From the cell containing the given text, extract its center point as (X, Y) coordinate. 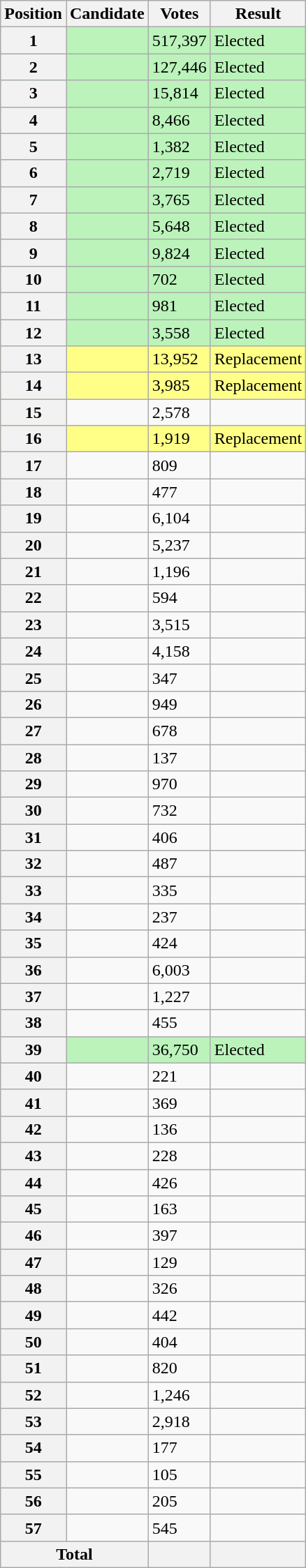
11 (34, 306)
45 (34, 1209)
26 (34, 704)
177 (179, 1448)
Candidate (107, 14)
24 (34, 651)
Result (258, 14)
27 (34, 731)
50 (34, 1342)
129 (179, 1262)
52 (34, 1395)
477 (179, 492)
545 (179, 1528)
820 (179, 1368)
56 (34, 1501)
4,158 (179, 651)
6,003 (179, 970)
517,397 (179, 40)
54 (34, 1448)
949 (179, 704)
Votes (179, 14)
3,985 (179, 386)
136 (179, 1129)
19 (34, 518)
13,952 (179, 359)
43 (34, 1156)
46 (34, 1236)
1,227 (179, 996)
35 (34, 943)
221 (179, 1076)
29 (34, 784)
25 (34, 678)
18 (34, 492)
55 (34, 1474)
3 (34, 94)
455 (179, 1023)
404 (179, 1342)
21 (34, 572)
40 (34, 1076)
1 (34, 40)
228 (179, 1156)
20 (34, 545)
442 (179, 1315)
426 (179, 1183)
487 (179, 864)
15 (34, 412)
6 (34, 173)
36 (34, 970)
424 (179, 943)
105 (179, 1474)
12 (34, 333)
237 (179, 917)
1,196 (179, 572)
49 (34, 1315)
37 (34, 996)
15,814 (179, 94)
205 (179, 1501)
2,719 (179, 173)
16 (34, 439)
9 (34, 253)
33 (34, 890)
1,246 (179, 1395)
2,918 (179, 1421)
9,824 (179, 253)
326 (179, 1289)
8 (34, 226)
23 (34, 625)
981 (179, 306)
970 (179, 784)
163 (179, 1209)
Position (34, 14)
42 (34, 1129)
57 (34, 1528)
44 (34, 1183)
7 (34, 200)
347 (179, 678)
127,446 (179, 67)
31 (34, 837)
406 (179, 837)
2 (34, 67)
36,750 (179, 1050)
41 (34, 1103)
39 (34, 1050)
3,558 (179, 333)
34 (34, 917)
53 (34, 1421)
30 (34, 811)
397 (179, 1236)
369 (179, 1103)
732 (179, 811)
5,237 (179, 545)
5,648 (179, 226)
28 (34, 757)
137 (179, 757)
702 (179, 279)
17 (34, 465)
47 (34, 1262)
5 (34, 147)
8,466 (179, 120)
10 (34, 279)
6,104 (179, 518)
14 (34, 386)
809 (179, 465)
335 (179, 890)
51 (34, 1368)
1,919 (179, 439)
38 (34, 1023)
48 (34, 1289)
4 (34, 120)
2,578 (179, 412)
594 (179, 598)
13 (34, 359)
678 (179, 731)
3,765 (179, 200)
3,515 (179, 625)
32 (34, 864)
Total (75, 1554)
22 (34, 598)
1,382 (179, 147)
